Extract the [X, Y] coordinate from the center of the cell holding the provided text.  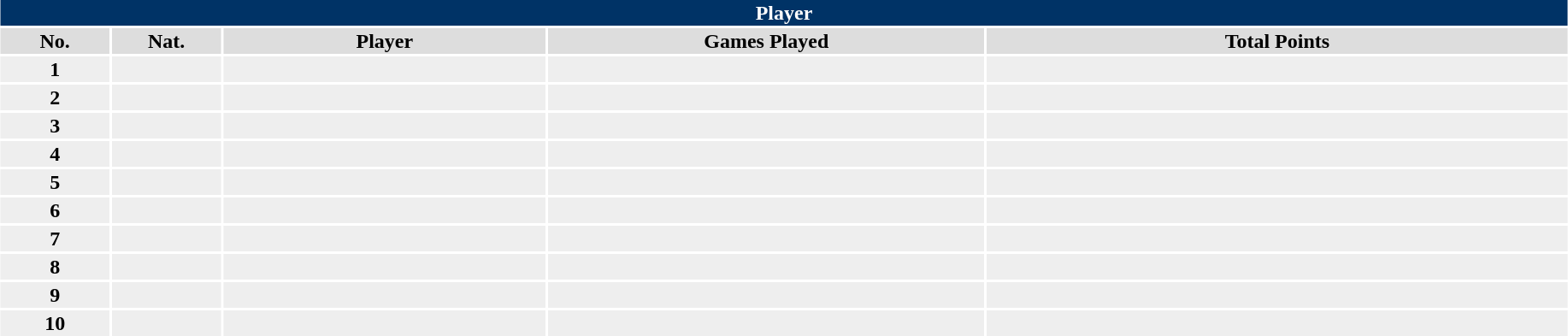
9 [55, 295]
3 [55, 126]
Games Played [766, 41]
Total Points [1277, 41]
5 [55, 182]
No. [55, 41]
1 [55, 69]
4 [55, 154]
8 [55, 267]
6 [55, 210]
7 [55, 239]
10 [55, 323]
Nat. [166, 41]
2 [55, 97]
